Identify which cell holds the provided text, then report its [x, y] central coordinate. 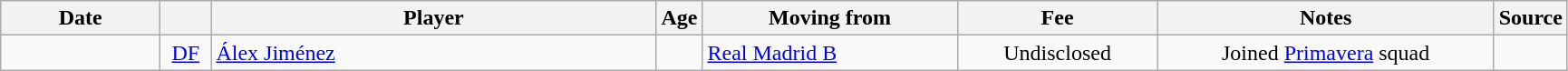
Source [1530, 18]
Moving from [830, 18]
Player [433, 18]
Date [81, 18]
Notes [1325, 18]
Undisclosed [1057, 53]
Álex Jiménez [433, 53]
Joined Primavera squad [1325, 53]
Fee [1057, 18]
Age [680, 18]
DF [186, 53]
Real Madrid B [830, 53]
